From the cell containing the given text, extract its center point as (X, Y) coordinate. 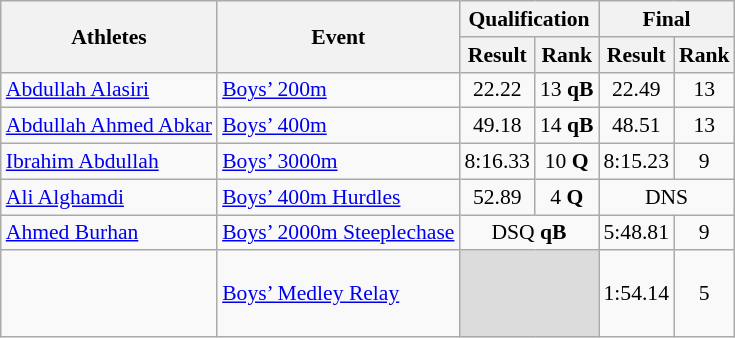
Abdullah Alasiri (109, 90)
Boys’ 2000m Steeplechase (338, 233)
Boys’ 400m (338, 126)
Qualification (528, 19)
22.49 (636, 90)
Athletes (109, 36)
Final (666, 19)
8:15.23 (636, 162)
4 Q (567, 197)
5:48.81 (636, 233)
Abdullah Ahmed Abkar (109, 126)
Event (338, 36)
10 Q (567, 162)
Ahmed Burhan (109, 233)
5 (704, 294)
Boys’ 200m (338, 90)
13 qB (567, 90)
22.22 (496, 90)
8:16.33 (496, 162)
48.51 (636, 126)
Boys’ Medley Relay (338, 294)
DSQ qB (528, 233)
DNS (666, 197)
Boys’ 400m Hurdles (338, 197)
Ibrahim Abdullah (109, 162)
49.18 (496, 126)
Ali Alghamdi (109, 197)
14 qB (567, 126)
Boys’ 3000m (338, 162)
1:54.14 (636, 294)
52.89 (496, 197)
